Return (x, y) of the center of cell containing provided text 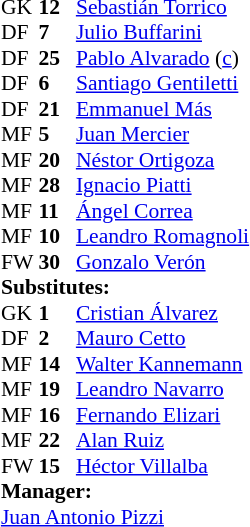
Emmanuel Más (162, 109)
30 (57, 262)
Fernando Elizari (162, 415)
Gonzalo Verón (162, 262)
Cristian Álvarez (162, 313)
Leandro Navarro (162, 389)
Santiago Gentiletti (162, 83)
Néstor Ortigoza (162, 160)
Pablo Alvarado (c) (162, 58)
Julio Buffarini (162, 33)
Alan Ruiz (162, 441)
Ignacio Piatti (162, 185)
Mauro Cetto (162, 339)
Héctor Villalba (162, 466)
21 (57, 109)
Leandro Romagnoli (162, 237)
Juan Mercier (162, 135)
11 (57, 211)
2 (57, 339)
22 (57, 441)
Substitutes: (125, 287)
Ángel Correa (162, 211)
25 (57, 58)
20 (57, 160)
14 (57, 364)
15 (57, 466)
Walter Kannemann (162, 364)
10 (57, 237)
GK (20, 313)
19 (57, 389)
Manager: (125, 491)
5 (57, 135)
7 (57, 33)
1 (57, 313)
28 (57, 185)
6 (57, 83)
16 (57, 415)
